Return the [X, Y] coordinate for the center point of the cell that contains the specified text.  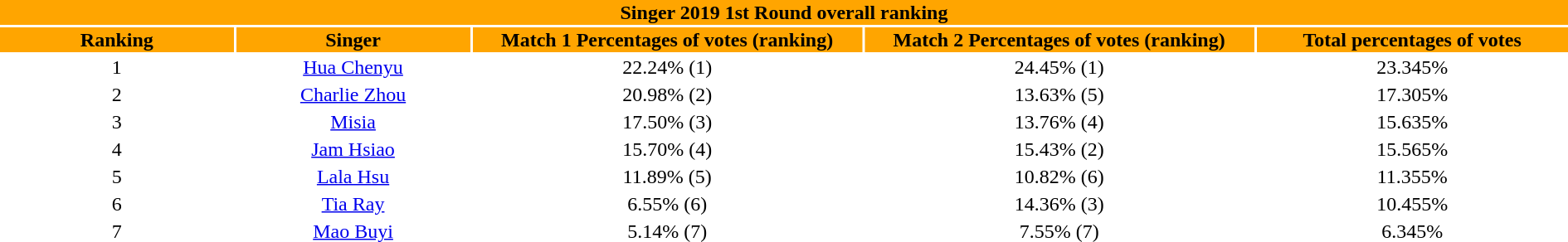
Jam Hsiao [353, 149]
3 [117, 122]
15.43% (2) [1059, 149]
Match 1 Percentages of votes (ranking) [667, 40]
15.70% (4) [667, 149]
5 [117, 177]
10.455% [1412, 204]
11.89% (5) [667, 177]
Total percentages of votes [1412, 40]
20.98% (2) [667, 94]
6.55% (6) [667, 204]
Tia Ray [353, 204]
Charlie Zhou [353, 94]
2 [117, 94]
Singer [353, 40]
11.355% [1412, 177]
24.45% (1) [1059, 67]
4 [117, 149]
Match 2 Percentages of votes (ranking) [1059, 40]
Hua Chenyu [353, 67]
1 [117, 67]
Lala Hsu [353, 177]
23.345% [1412, 67]
Misia [353, 122]
14.36% (3) [1059, 204]
15.635% [1412, 122]
22.24% (1) [667, 67]
13.63% (5) [1059, 94]
6 [117, 204]
Singer 2019 1st Round overall ranking [784, 12]
10.82% (6) [1059, 177]
13.76% (4) [1059, 122]
Ranking [117, 40]
17.50% (3) [667, 122]
17.305% [1412, 94]
15.565% [1412, 149]
